Capture the cell that displays the provided text and extract its [X, Y] central coordinate. 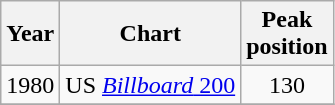
1980 [30, 85]
Year [30, 34]
Chart [150, 34]
US Billboard 200 [150, 85]
Peakposition [287, 34]
130 [287, 85]
